Search for the cell housing the specified text and yield its [X, Y] center coordinate. 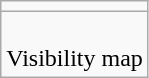
Visibility map [75, 44]
